For the text-containing cell, return its midpoint in (X, Y) coordinate format. 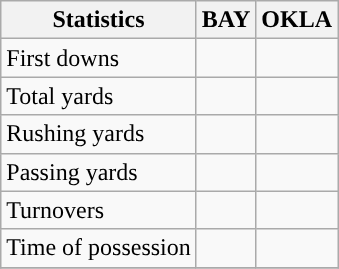
Time of possession (99, 248)
Rushing yards (99, 134)
Passing yards (99, 172)
OKLA (297, 20)
First downs (99, 58)
Statistics (99, 20)
BAY (226, 20)
Total yards (99, 96)
Turnovers (99, 210)
